Locate the cell with the specified text and output its (x, y) center coordinate. 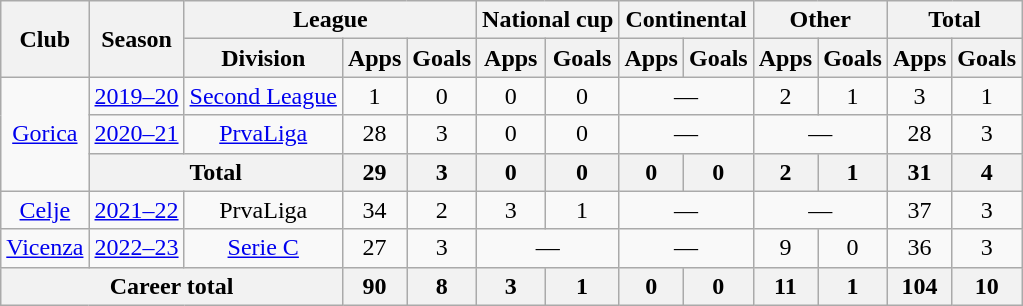
Season (136, 39)
9 (785, 248)
Career total (172, 286)
Continental (686, 20)
National cup (548, 20)
Serie C (263, 248)
2019–20 (136, 96)
2021–22 (136, 210)
36 (919, 248)
104 (919, 286)
34 (374, 210)
11 (785, 286)
2022–23 (136, 248)
10 (987, 286)
Club (45, 39)
37 (919, 210)
90 (374, 286)
Vicenza (45, 248)
4 (987, 172)
Celje (45, 210)
Other (820, 20)
Second League (263, 96)
31 (919, 172)
Gorica (45, 134)
League (330, 20)
8 (442, 286)
Division (263, 58)
29 (374, 172)
27 (374, 248)
2020–21 (136, 134)
